From the cell containing the given text, extract its center point as (X, Y) coordinate. 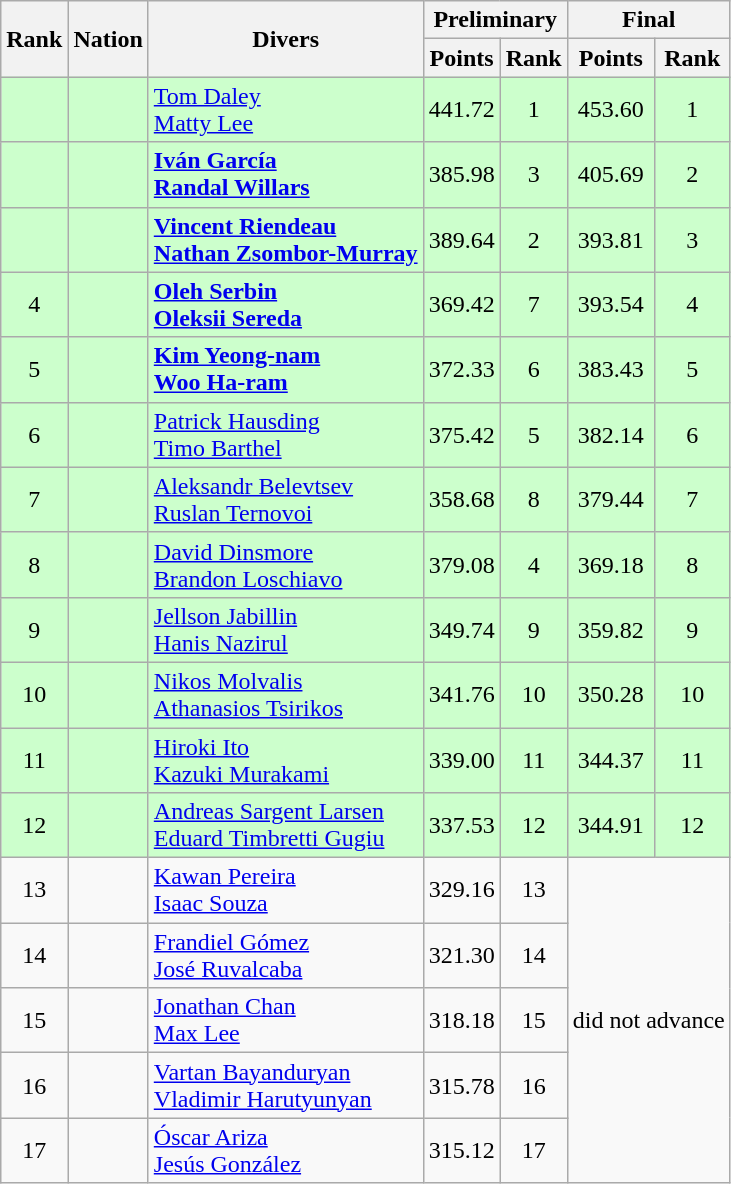
Frandiel GómezJosé Ruvalcaba (286, 956)
385.98 (462, 174)
315.12 (462, 1150)
350.28 (610, 694)
Óscar ArizaJesús González (286, 1150)
341.76 (462, 694)
Aleksandr BelevtsevRuslan Ternovoi (286, 500)
Kim Yeong-namWoo Ha-ram (286, 370)
Final (648, 20)
Preliminary (495, 20)
337.53 (462, 826)
372.33 (462, 370)
Divers (286, 39)
405.69 (610, 174)
315.78 (462, 1086)
344.91 (610, 826)
Patrick HausdingTimo Barthel (286, 434)
358.68 (462, 500)
382.14 (610, 434)
Oleh SerbinOleksii Sereda (286, 304)
389.64 (462, 240)
321.30 (462, 956)
Jellson JabillinHanis Nazirul (286, 630)
David DinsmoreBrandon Loschiavo (286, 564)
329.16 (462, 890)
369.18 (610, 564)
393.81 (610, 240)
Kawan PereiraIsaac Souza (286, 890)
344.37 (610, 760)
375.42 (462, 434)
Vartan BayanduryanVladimir Harutyunyan (286, 1086)
did not advance (648, 1020)
339.00 (462, 760)
318.18 (462, 1020)
369.42 (462, 304)
Andreas Sargent LarsenEduard Timbretti Gugiu (286, 826)
379.44 (610, 500)
359.82 (610, 630)
Iván GarcíaRandal Willars (286, 174)
383.43 (610, 370)
441.72 (462, 110)
Vincent RiendeauNathan Zsombor-Murray (286, 240)
393.54 (610, 304)
379.08 (462, 564)
Nation (108, 39)
Tom DaleyMatty Lee (286, 110)
Jonathan ChanMax Lee (286, 1020)
Nikos MolvalisAthanasios Tsirikos (286, 694)
Hiroki ItoKazuki Murakami (286, 760)
453.60 (610, 110)
349.74 (462, 630)
